Return [x, y] of the center of cell containing provided text 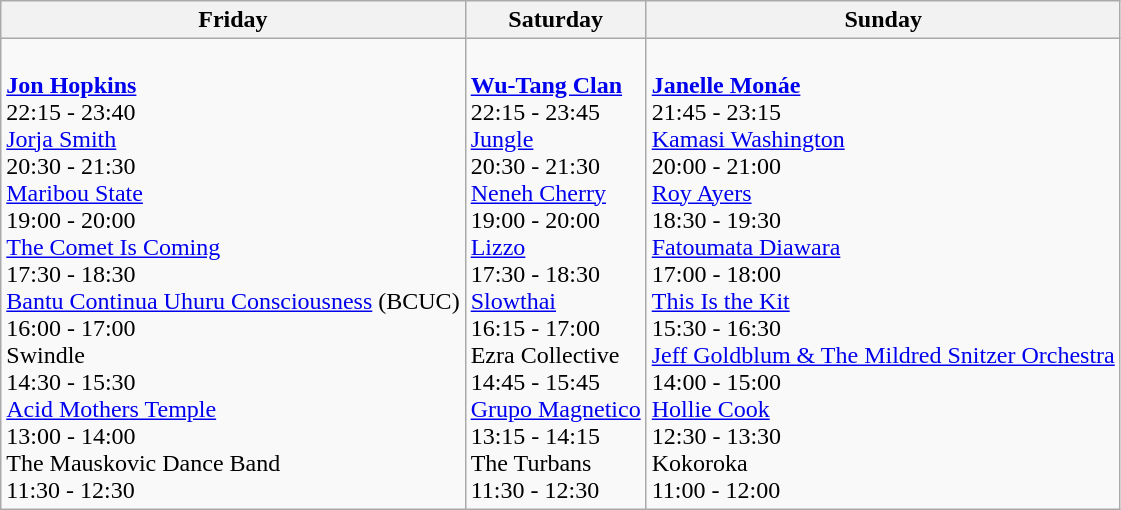
Saturday [556, 20]
Sunday [883, 20]
Friday [233, 20]
